Find where the given text appears and provide that cell's center as [X, Y] coordinate. 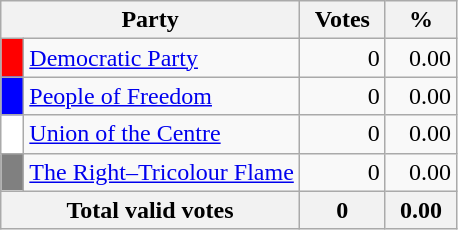
% [420, 20]
Democratic Party [162, 58]
Total valid votes [150, 210]
People of Freedom [162, 96]
Votes [342, 20]
Party [150, 20]
The Right–Tricolour Flame [162, 172]
Union of the Centre [162, 134]
